Scan for the cell matching the given text and deliver its [X, Y] coordinate at center. 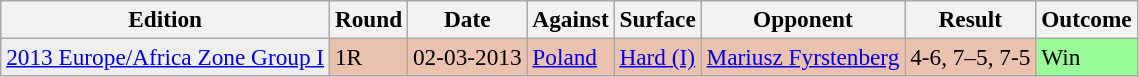
02-03-2013 [468, 57]
Poland [570, 57]
Mariusz Fyrstenberg [803, 57]
Hard (I) [658, 57]
Edition [166, 19]
1R [369, 57]
Surface [658, 19]
Round [369, 19]
Against [570, 19]
Date [468, 19]
Result [970, 19]
Outcome [1086, 19]
Win [1086, 57]
4-6, 7–5, 7-5 [970, 57]
Opponent [803, 19]
2013 Europe/Africa Zone Group I [166, 57]
